Identify which cell holds the provided text, then report its [x, y] central coordinate. 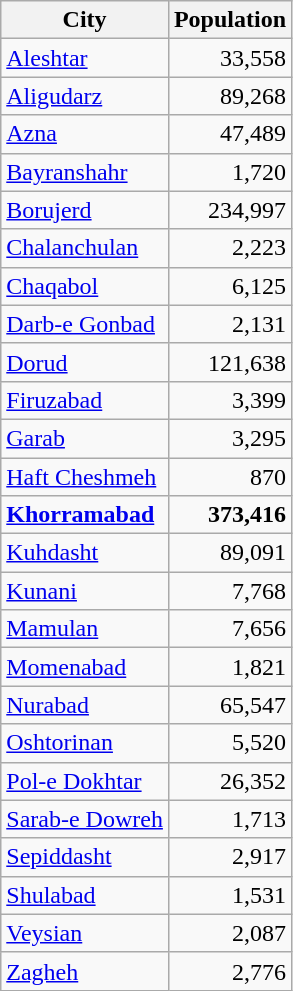
Chalanchulan [85, 248]
1,720 [230, 172]
Darb-e Gonbad [85, 324]
870 [230, 477]
89,268 [230, 96]
Azna [85, 134]
Kunani [85, 591]
Dorud [85, 362]
6,125 [230, 286]
Sepiddasht [85, 857]
7,656 [230, 629]
Zagheh [85, 971]
Bayranshahr [85, 172]
7,768 [230, 591]
Shulabad [85, 895]
Momenabad [85, 667]
Population [230, 20]
2,776 [230, 971]
373,416 [230, 515]
Oshtorinan [85, 743]
City [85, 20]
Firuzabad [85, 400]
Aligudarz [85, 96]
1,531 [230, 895]
Chaqabol [85, 286]
Veysian [85, 933]
Nurabad [85, 705]
26,352 [230, 781]
Khorramabad [85, 515]
1,821 [230, 667]
5,520 [230, 743]
65,547 [230, 705]
Mamulan [85, 629]
Aleshtar [85, 58]
121,638 [230, 362]
2,087 [230, 933]
Borujerd [85, 210]
234,997 [230, 210]
33,558 [230, 58]
3,399 [230, 400]
47,489 [230, 134]
Kuhdasht [85, 553]
Pol-e Dokhtar [85, 781]
Sarab-e Dowreh [85, 819]
2,917 [230, 857]
Garab [85, 438]
Haft Cheshmeh [85, 477]
2,223 [230, 248]
2,131 [230, 324]
89,091 [230, 553]
1,713 [230, 819]
3,295 [230, 438]
